Locate the cell with the specified text and output its [x, y] center coordinate. 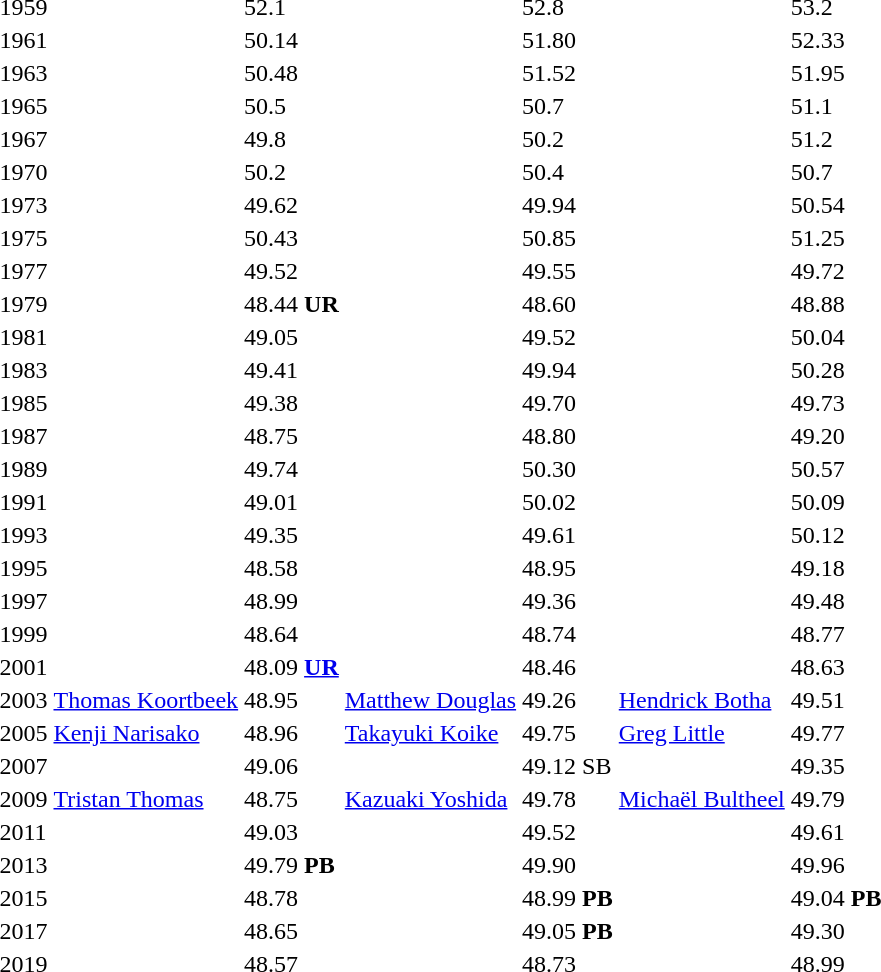
49.03 [292, 832]
48.46 [568, 667]
48.44 UR [292, 304]
50.7 [568, 106]
50.02 [568, 502]
Tristan Thomas [146, 799]
Kenji Narisako [146, 733]
48.80 [568, 436]
48.64 [292, 634]
48.78 [292, 898]
49.12 SB [568, 766]
48.65 [292, 931]
50.30 [568, 469]
49.26 [568, 700]
Takayuki Koike [430, 733]
49.61 [568, 535]
48.96 [292, 733]
49.36 [568, 601]
48.58 [292, 568]
Greg Little [702, 733]
Hendrick Botha [702, 700]
Michaël Bultheel [702, 799]
Kazuaki Yoshida [430, 799]
49.05 [292, 337]
48.99 PB [568, 898]
50.48 [292, 73]
49.79 PB [292, 865]
49.70 [568, 403]
49.05 PB [568, 931]
49.74 [292, 469]
50.4 [568, 172]
48.60 [568, 304]
49.8 [292, 139]
49.78 [568, 799]
49.62 [292, 205]
49.01 [292, 502]
49.90 [568, 865]
Matthew Douglas [430, 700]
50.85 [568, 238]
49.38 [292, 403]
48.74 [568, 634]
49.75 [568, 733]
51.52 [568, 73]
48.09 UR [292, 667]
51.80 [568, 40]
49.55 [568, 271]
48.99 [292, 601]
49.35 [292, 535]
50.43 [292, 238]
50.5 [292, 106]
49.06 [292, 766]
Thomas Koortbeek [146, 700]
50.14 [292, 40]
49.41 [292, 370]
